Scan for the cell matching the given text and deliver its [X, Y] coordinate at center. 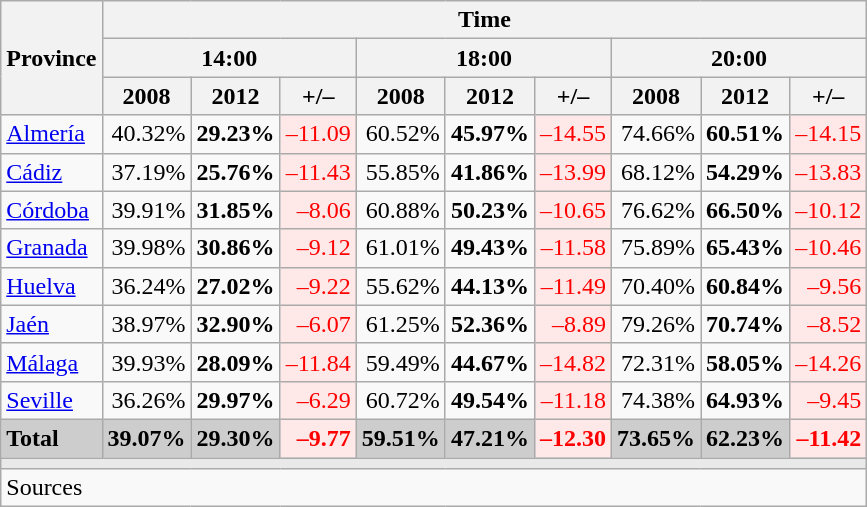
66.50% [746, 210]
61.25% [400, 324]
68.12% [656, 172]
39.98% [146, 248]
–14.15 [828, 134]
–13.99 [572, 172]
28.09% [236, 362]
14:00 [229, 58]
29.30% [236, 438]
Almería [52, 134]
–11.58 [572, 248]
20:00 [740, 58]
36.24% [146, 286]
Sources [434, 488]
–9.77 [318, 438]
–9.22 [318, 286]
41.86% [490, 172]
64.93% [746, 400]
39.93% [146, 362]
39.07% [146, 438]
–14.26 [828, 362]
60.52% [400, 134]
–6.07 [318, 324]
59.49% [400, 362]
40.32% [146, 134]
Time [484, 20]
55.62% [400, 286]
Seville [52, 400]
65.43% [746, 248]
–9.45 [828, 400]
62.23% [746, 438]
–8.89 [572, 324]
–11.49 [572, 286]
49.54% [490, 400]
44.67% [490, 362]
–10.46 [828, 248]
–11.18 [572, 400]
73.65% [656, 438]
50.23% [490, 210]
76.62% [656, 210]
Cádiz [52, 172]
31.85% [236, 210]
49.43% [490, 248]
30.86% [236, 248]
–11.09 [318, 134]
–11.43 [318, 172]
–12.30 [572, 438]
60.51% [746, 134]
–9.56 [828, 286]
36.26% [146, 400]
79.26% [656, 324]
Granada [52, 248]
Córdoba [52, 210]
–6.29 [318, 400]
39.91% [146, 210]
Jaén [52, 324]
27.02% [236, 286]
47.21% [490, 438]
75.89% [656, 248]
–13.83 [828, 172]
61.01% [400, 248]
Total [52, 438]
Málaga [52, 362]
59.51% [400, 438]
29.23% [236, 134]
60.84% [746, 286]
52.36% [490, 324]
45.97% [490, 134]
74.66% [656, 134]
–10.12 [828, 210]
44.13% [490, 286]
74.38% [656, 400]
–10.65 [572, 210]
37.19% [146, 172]
32.90% [236, 324]
–8.52 [828, 324]
29.97% [236, 400]
Province [52, 58]
72.31% [656, 362]
–14.55 [572, 134]
–11.84 [318, 362]
25.76% [236, 172]
18:00 [484, 58]
38.97% [146, 324]
70.74% [746, 324]
–14.82 [572, 362]
54.29% [746, 172]
55.85% [400, 172]
60.88% [400, 210]
–8.06 [318, 210]
Huelva [52, 286]
70.40% [656, 286]
60.72% [400, 400]
58.05% [746, 362]
–11.42 [828, 438]
–9.12 [318, 248]
